For the text-containing cell, return its midpoint in [X, Y] coordinate format. 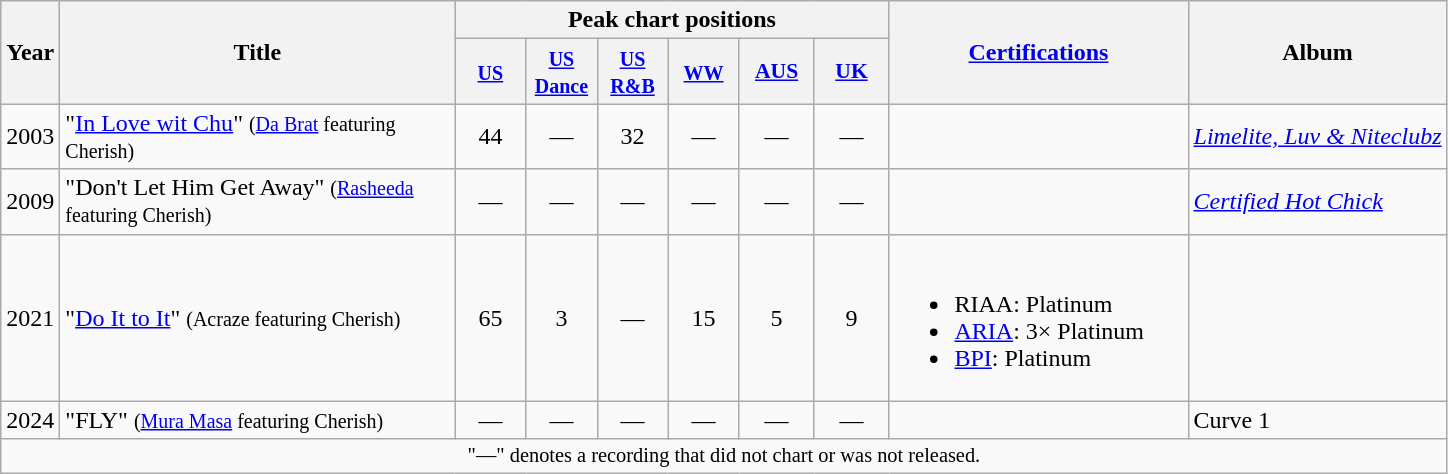
WW [704, 72]
AUS [776, 72]
Curve 1 [1318, 420]
"Do It to It" (Acraze featuring Cherish) [258, 318]
Peak chart positions [672, 20]
2021 [30, 318]
5 [776, 318]
Limelite, Luv & Niteclubz [1318, 136]
2024 [30, 420]
Album [1318, 52]
US R&B [632, 72]
UK [852, 72]
44 [490, 136]
Certifications [1038, 52]
2003 [30, 136]
3 [562, 318]
9 [852, 318]
"FLY" (Mura Masa featuring Cherish) [258, 420]
Year [30, 52]
65 [490, 318]
"—" denotes a recording that did not chart or was not released. [724, 456]
32 [632, 136]
RIAA: PlatinumARIA: 3× PlatinumBPI: Platinum [1038, 318]
15 [704, 318]
Certified Hot Chick [1318, 202]
"Don't Let Him Get Away" (Rasheeda featuring Cherish) [258, 202]
"In Love wit Chu" (Da Brat featuring Cherish) [258, 136]
Title [258, 52]
US [490, 72]
US Dance [562, 72]
2009 [30, 202]
